Pinpoint the cell where the given text exists, returning its [x, y] midpoint coordinate. 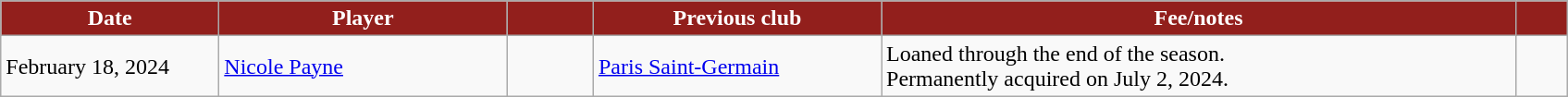
Date [110, 18]
Player [363, 18]
Loaned through the end of the season.Permanently acquired on July 2, 2024. [1198, 67]
Paris Saint-Germain [736, 67]
Previous club [736, 18]
February 18, 2024 [110, 67]
Nicole Payne [363, 67]
Fee/notes [1198, 18]
